Search for the cell housing the specified text and yield its [X, Y] center coordinate. 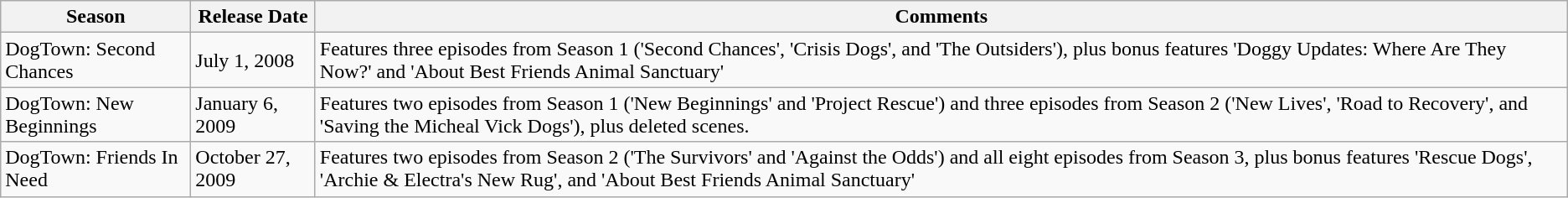
DogTown: Second Chances [95, 60]
Release Date [253, 17]
January 6, 2009 [253, 114]
Season [95, 17]
Comments [941, 17]
October 27, 2009 [253, 169]
DogTown: Friends In Need [95, 169]
July 1, 2008 [253, 60]
DogTown: New Beginnings [95, 114]
